From the cell containing the given text, extract its center point as [X, Y] coordinate. 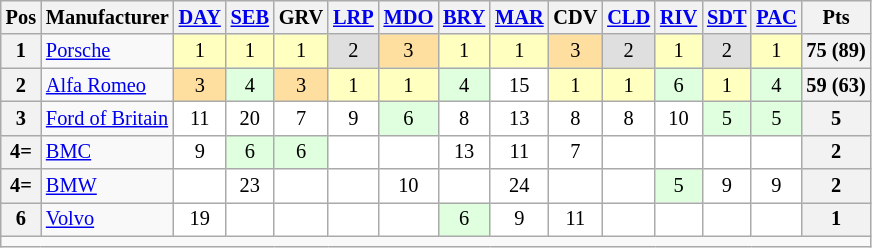
SEB [250, 17]
24 [519, 186]
Ford of Britain [108, 118]
BRY [464, 17]
DAY [200, 17]
23 [250, 186]
MDO [409, 17]
RIV [678, 17]
Alfa Romeo [108, 85]
GRV [301, 17]
SDT [726, 17]
BMW [108, 186]
20 [250, 118]
19 [200, 219]
CLD [628, 17]
75 (89) [836, 51]
Manufacturer [108, 17]
Volvo [108, 219]
CDV [575, 17]
Porsche [108, 51]
Pts [836, 17]
PAC [776, 17]
BMC [108, 152]
59 (63) [836, 85]
Pos [21, 17]
LRP [353, 17]
MAR [519, 17]
15 [519, 85]
